Determine the (x, y) coordinate at the center of the cell enclosing the given text.  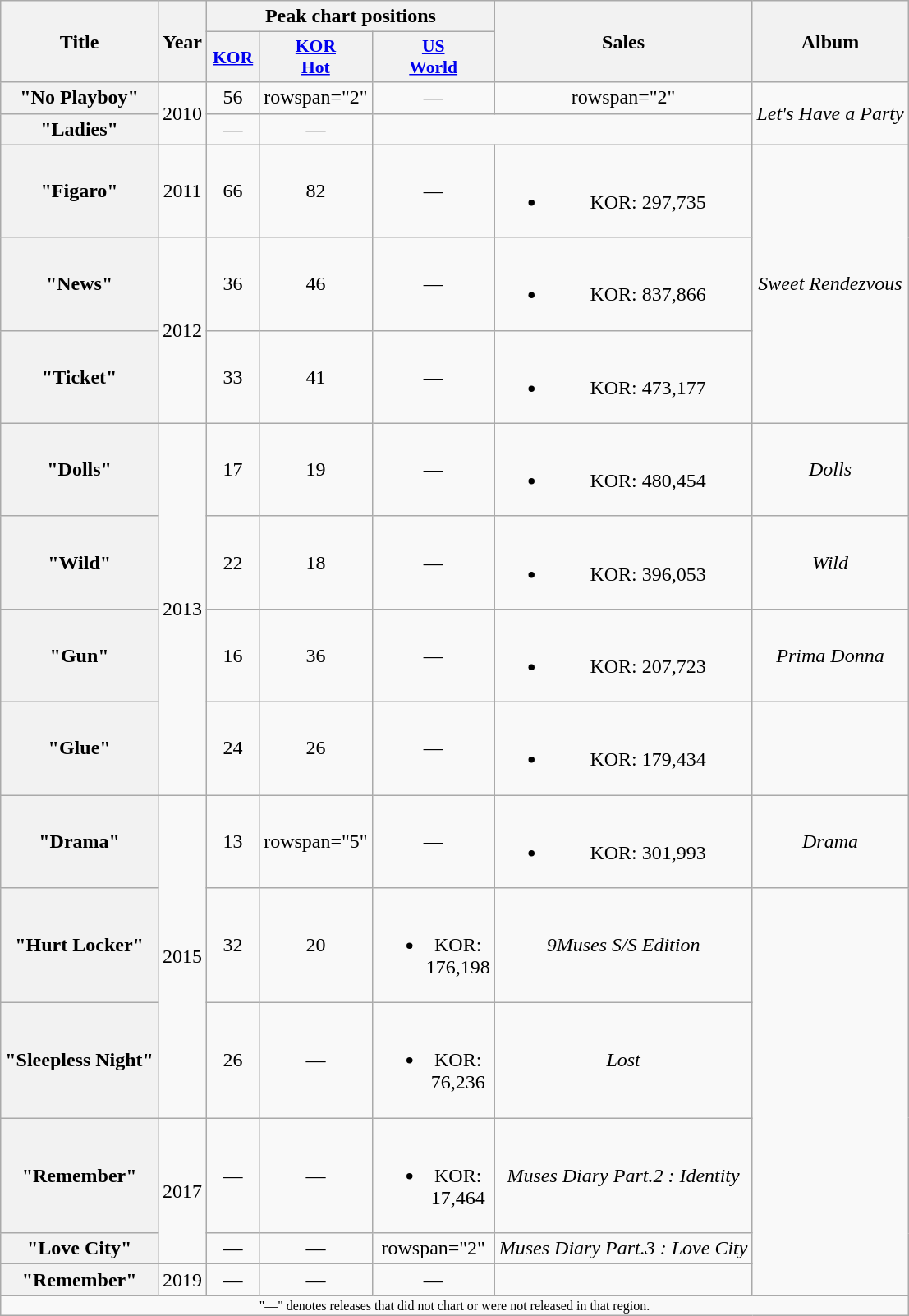
2013 (182, 609)
"Hurt Locker" (80, 946)
"No Playboy" (80, 98)
KOR: 297,735 (623, 191)
"News" (80, 284)
Title (80, 41)
Wild (830, 562)
KOR: 176,198 (434, 946)
KORHot (316, 58)
13 (233, 841)
Lost (623, 1061)
"Ticket" (80, 376)
2019 (182, 1280)
"—" denotes releases that did not chart or were not released in that region. (455, 1305)
41 (316, 376)
Sales (623, 41)
"Figaro" (80, 191)
Sweet Rendezvous (830, 284)
20 (316, 946)
17 (233, 470)
KOR: 473,177 (623, 376)
KOR: 17,464 (434, 1176)
Muses Diary Part.3 : Love City (623, 1249)
Dolls (830, 470)
"Drama" (80, 841)
32 (233, 946)
66 (233, 191)
Year (182, 41)
"Sleepless Night" (80, 1061)
18 (316, 562)
Drama (830, 841)
Prima Donna (830, 656)
22 (233, 562)
"Love City" (80, 1249)
KOR: 207,723 (623, 656)
USWorld (434, 58)
Let's Have a Party (830, 113)
Muses Diary Part.2 : Identity (623, 1176)
19 (316, 470)
2017 (182, 1191)
KOR: 480,454 (623, 470)
46 (316, 284)
KOR: 76,236 (434, 1061)
2015 (182, 956)
KOR: 396,053 (623, 562)
"Ladies" (80, 129)
24 (233, 748)
"Wild" (80, 562)
2010 (182, 113)
KOR: 837,866 (623, 284)
KOR (233, 58)
16 (233, 656)
82 (316, 191)
33 (233, 376)
2011 (182, 191)
56 (233, 98)
"Dolls" (80, 470)
2012 (182, 330)
"Glue" (80, 748)
Album (830, 41)
KOR: 301,993 (623, 841)
KOR: 179,434 (623, 748)
"Gun" (80, 656)
rowspan="5" (316, 841)
9Muses S/S Edition (623, 946)
Peak chart positions (351, 16)
